Provide the [x, y] coordinate of the cell's center where the given text is located.  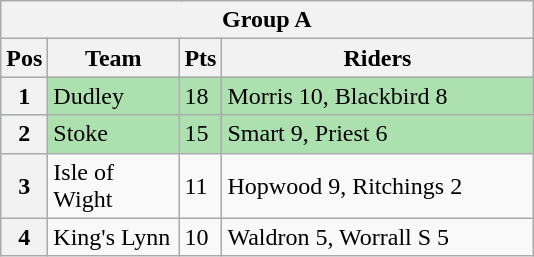
Riders [378, 58]
Dudley [114, 96]
11 [200, 186]
18 [200, 96]
Team [114, 58]
King's Lynn [114, 237]
4 [24, 237]
3 [24, 186]
1 [24, 96]
Morris 10, Blackbird 8 [378, 96]
Group A [267, 20]
15 [200, 134]
Stoke [114, 134]
Pts [200, 58]
Hopwood 9, Ritchings 2 [378, 186]
10 [200, 237]
Waldron 5, Worrall S 5 [378, 237]
2 [24, 134]
Smart 9, Priest 6 [378, 134]
Isle of Wight [114, 186]
Pos [24, 58]
